Determine the (X, Y) coordinate at the center of the cell enclosing the given text.  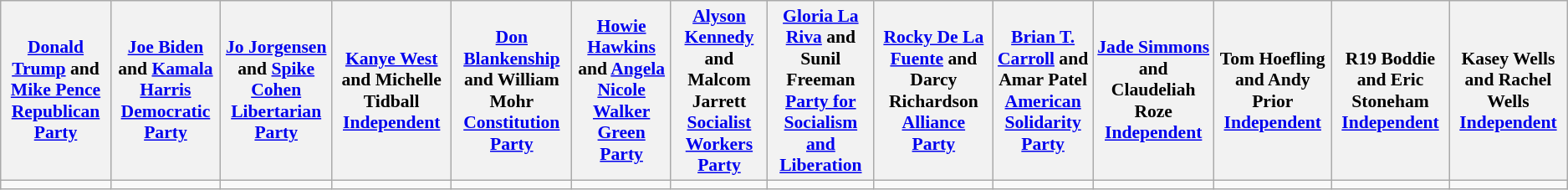
Rocky De La Fuente and Darcy RichardsonAlliance Party (933, 90)
Brian T. Carroll and Amar PatelAmerican Solidarity Party (1044, 90)
Jo Jorgensen and Spike CohenLibertarian Party (276, 90)
Gloria La Riva and Sunil FreemanParty for Socialism and Liberation (821, 90)
Howie Hawkins and Angela Nicole WalkerGreen Party (621, 90)
Joe Biden and Kamala HarrisDemocratic Party (166, 90)
Alyson Kennedy and Malcom JarrettSocialist Workers Party (719, 90)
Kanye West and Michelle TidballIndependent (391, 90)
R19 Boddie and Eric StonehamIndependent (1390, 90)
Tom Hoefling and Andy PriorIndependent (1273, 90)
Jade Simmons and Claudeliah RozeIndependent (1154, 90)
Kasey Wells and Rachel WellsIndependent (1508, 90)
Donald Trump and Mike PenceRepublican Party (56, 90)
Don Blankenship and William MohrConstitution Party (512, 90)
